Output the [X, Y] coordinate of the center of the cell containing the given text.  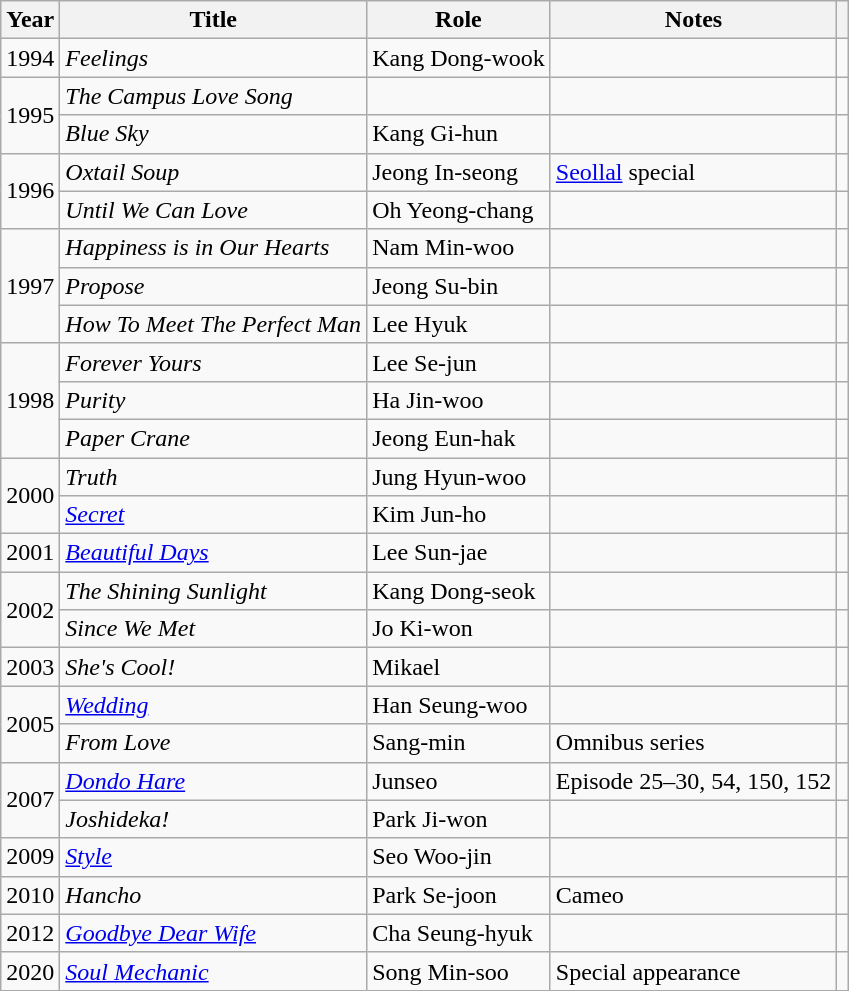
Role [459, 20]
Kim Jun-ho [459, 515]
Joshideka! [214, 819]
She's Cool! [214, 667]
2000 [30, 496]
Soul Mechanic [214, 971]
Jung Hyun-woo [459, 477]
Goodbye Dear Wife [214, 933]
Kang Gi-hun [459, 134]
Song Min-soo [459, 971]
1997 [30, 286]
The Shining Sunlight [214, 591]
1994 [30, 58]
Sang-min [459, 743]
2009 [30, 857]
Forever Yours [214, 362]
Cameo [693, 895]
Han Seung-woo [459, 705]
How To Meet The Perfect Man [214, 324]
Jeong Eun-hak [459, 438]
Jo Ki-won [459, 629]
Purity [214, 400]
Kang Dong-wook [459, 58]
Until We Can Love [214, 210]
Lee Hyuk [459, 324]
Seo Woo-jin [459, 857]
Oxtail Soup [214, 172]
Episode 25–30, 54, 150, 152 [693, 781]
2001 [30, 553]
Truth [214, 477]
Junseo [459, 781]
Year [30, 20]
Park Ji-won [459, 819]
2020 [30, 971]
Nam Min-woo [459, 248]
1995 [30, 115]
Dondo Hare [214, 781]
Paper Crane [214, 438]
2003 [30, 667]
2005 [30, 724]
Hancho [214, 895]
Park Se-joon [459, 895]
Special appearance [693, 971]
1998 [30, 400]
Beautiful Days [214, 553]
2012 [30, 933]
The Campus Love Song [214, 96]
Jeong Su-bin [459, 286]
Oh Yeong-chang [459, 210]
Seollal special [693, 172]
Lee Se-jun [459, 362]
Feelings [214, 58]
Wedding [214, 705]
Happiness is in Our Hearts [214, 248]
2010 [30, 895]
Mikael [459, 667]
Lee Sun-jae [459, 553]
Title [214, 20]
Propose [214, 286]
Cha Seung-hyuk [459, 933]
Since We Met [214, 629]
Blue Sky [214, 134]
Notes [693, 20]
2007 [30, 800]
1996 [30, 191]
Ha Jin-woo [459, 400]
From Love [214, 743]
Jeong In-seong [459, 172]
Style [214, 857]
2002 [30, 610]
Kang Dong-seok [459, 591]
Secret [214, 515]
Omnibus series [693, 743]
